Find where the given text appears and provide that cell's center as [X, Y] coordinate. 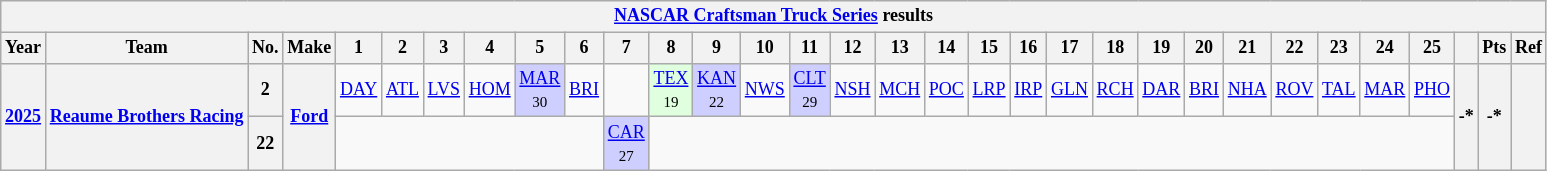
DAY [359, 90]
14 [947, 48]
13 [900, 48]
TAL [1339, 90]
3 [444, 48]
Ford [310, 116]
15 [989, 48]
IRP [1028, 90]
No. [266, 48]
Pts [1494, 48]
PHO [1432, 90]
NWS [764, 90]
4 [490, 48]
8 [671, 48]
TEX19 [671, 90]
Reaume Brothers Racing [146, 116]
Ref [1529, 48]
Year [24, 48]
MAR [1385, 90]
ROV [1294, 90]
Team [146, 48]
20 [1204, 48]
KAN22 [717, 90]
DAR [1162, 90]
16 [1028, 48]
24 [1385, 48]
CLT29 [810, 90]
MAR30 [540, 90]
NHA [1247, 90]
POC [947, 90]
CAR27 [626, 144]
MCH [900, 90]
LRP [989, 90]
19 [1162, 48]
2025 [24, 116]
11 [810, 48]
GLN [1070, 90]
RCH [1115, 90]
12 [852, 48]
Make [310, 48]
18 [1115, 48]
10 [764, 48]
1 [359, 48]
5 [540, 48]
25 [1432, 48]
23 [1339, 48]
17 [1070, 48]
7 [626, 48]
LVS [444, 90]
NASCAR Craftsman Truck Series results [774, 16]
6 [584, 48]
ATL [403, 90]
HOM [490, 90]
21 [1247, 48]
9 [717, 48]
NSH [852, 90]
